Pinpoint the cell where the given text exists, returning its [x, y] midpoint coordinate. 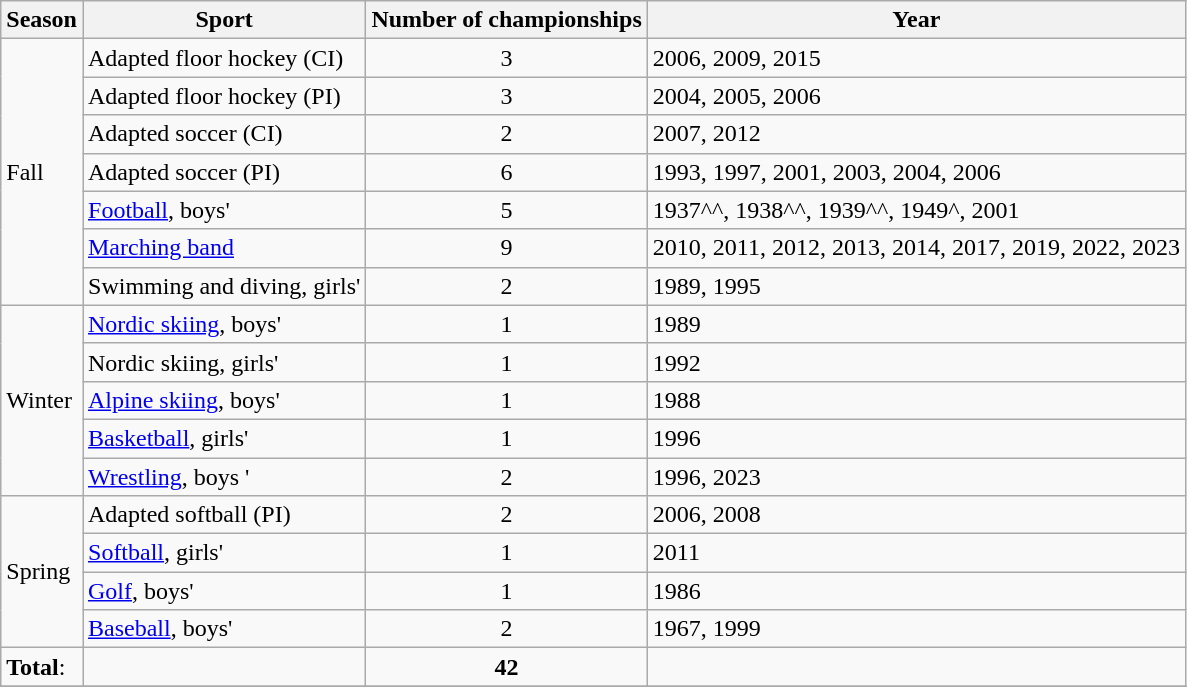
Adapted soccer (CI) [224, 134]
9 [506, 248]
1989 [916, 324]
Adapted floor hockey (PI) [224, 96]
Total: [42, 667]
Sport [224, 20]
Football, boys' [224, 210]
1996, 2023 [916, 477]
1986 [916, 591]
Golf, boys' [224, 591]
Spring [42, 572]
Baseball, boys' [224, 629]
Adapted softball (PI) [224, 515]
Winter [42, 400]
1992 [916, 362]
1967, 1999 [916, 629]
Swimming and diving, girls' [224, 286]
2007, 2012 [916, 134]
6 [506, 172]
2006, 2009, 2015 [916, 58]
2011 [916, 553]
Alpine skiing, boys' [224, 400]
Nordic skiing, boys' [224, 324]
Adapted floor hockey (CI) [224, 58]
Season [42, 20]
5 [506, 210]
Adapted soccer (PI) [224, 172]
2010, 2011, 2012, 2013, 2014, 2017, 2019, 2022, 2023 [916, 248]
Marching band [224, 248]
Wrestling, boys ' [224, 477]
1988 [916, 400]
Basketball, girls' [224, 438]
2004, 2005, 2006 [916, 96]
1937^^, 1938^^, 1939^^, 1949^, 2001 [916, 210]
Softball, girls' [224, 553]
Nordic skiing, girls' [224, 362]
42 [506, 667]
1993, 1997, 2001, 2003, 2004, 2006 [916, 172]
1989, 1995 [916, 286]
Number of championships [506, 20]
Year [916, 20]
1996 [916, 438]
Fall [42, 172]
2006, 2008 [916, 515]
